From the cell containing the given text, extract its center point as (x, y) coordinate. 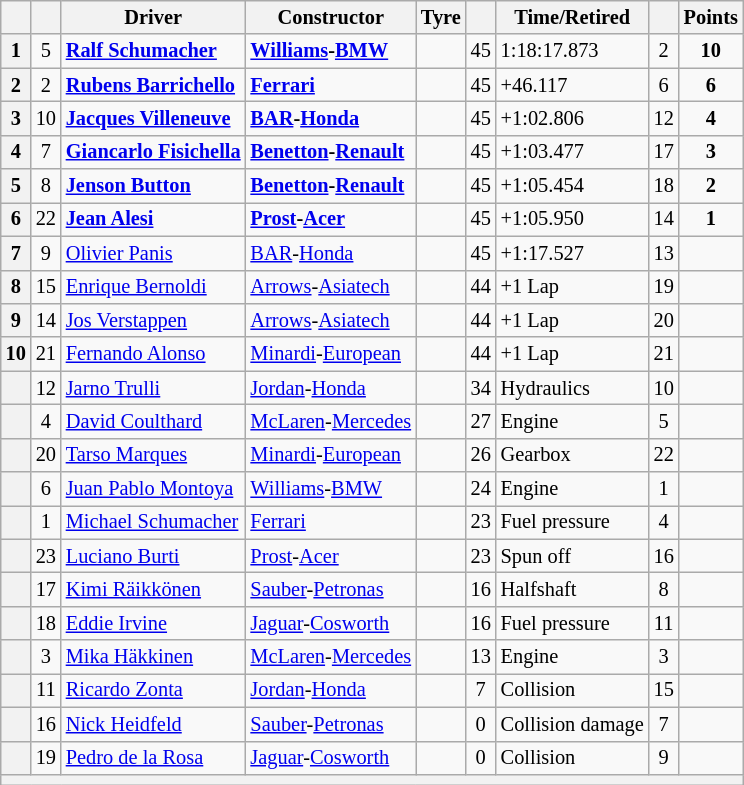
Collision damage (572, 724)
Jos Verstappen (154, 320)
Jacques Villeneuve (154, 118)
34 (481, 388)
27 (481, 421)
Spun off (572, 556)
Luciano Burti (154, 556)
Fernando Alonso (154, 354)
Jarno Trulli (154, 388)
David Coulthard (154, 421)
Tyre (441, 17)
Constructor (331, 17)
Halfshaft (572, 589)
Giancarlo Fisichella (154, 152)
Pedro de la Rosa (154, 758)
Tarso Marques (154, 455)
Jean Alesi (154, 219)
+1:03.477 (572, 152)
26 (481, 455)
Enrique Bernoldi (154, 287)
1:18:17.873 (572, 51)
+46.117 (572, 85)
Ralf Schumacher (154, 51)
Time/Retired (572, 17)
Rubens Barrichello (154, 85)
Points (711, 17)
Olivier Panis (154, 253)
+1:05.454 (572, 186)
Michael Schumacher (154, 522)
Kimi Räikkönen (154, 589)
Driver (154, 17)
Nick Heidfeld (154, 724)
Gearbox (572, 455)
Juan Pablo Montoya (154, 489)
Jenson Button (154, 186)
Mika Häkkinen (154, 657)
Hydraulics (572, 388)
Ricardo Zonta (154, 690)
Eddie Irvine (154, 623)
+1:17.527 (572, 253)
+1:02.806 (572, 118)
24 (481, 489)
+1:05.950 (572, 219)
